Identify which cell holds the provided text, then report its (x, y) central coordinate. 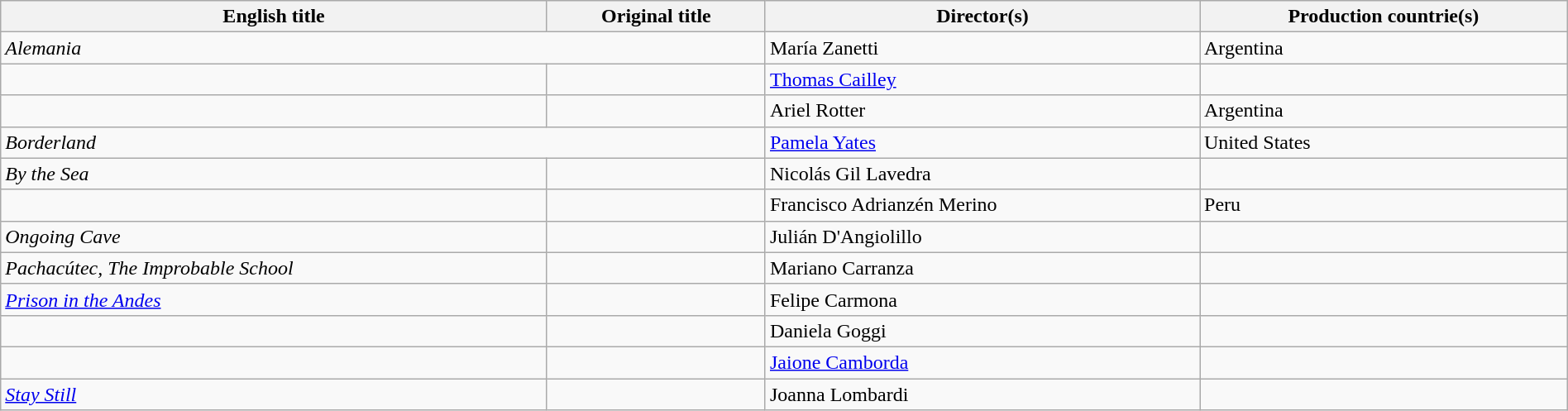
Stay Still (275, 394)
English title (275, 17)
By the Sea (275, 174)
Production countrie(s) (1383, 17)
United States (1383, 142)
Julián D'Angiolillo (982, 237)
Felipe Carmona (982, 299)
Joanna Lombardi (982, 394)
Pachacútec, The Improbable School (275, 268)
Borderland (384, 142)
Pamela Yates (982, 142)
Francisco Adrianzén Merino (982, 205)
Ongoing Cave (275, 237)
Thomas Cailley (982, 79)
Ariel Rotter (982, 111)
Director(s) (982, 17)
Jaione Camborda (982, 362)
Original title (656, 17)
Peru (1383, 205)
Alemania (384, 48)
Prison in the Andes (275, 299)
María Zanetti (982, 48)
Nicolás Gil Lavedra (982, 174)
Daniela Goggi (982, 331)
Mariano Carranza (982, 268)
